Scan for the cell matching the given text and deliver its (X, Y) coordinate at center. 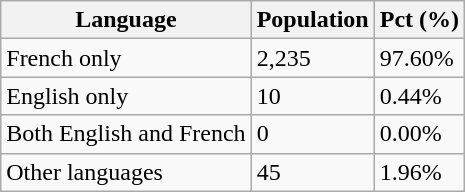
45 (312, 172)
Population (312, 20)
Language (126, 20)
0.44% (419, 96)
0.00% (419, 134)
2,235 (312, 58)
Other languages (126, 172)
English only (126, 96)
97.60% (419, 58)
1.96% (419, 172)
French only (126, 58)
0 (312, 134)
10 (312, 96)
Pct (%) (419, 20)
Both English and French (126, 134)
